Return the [X, Y] coordinate for the center point of the cell that contains the specified text.  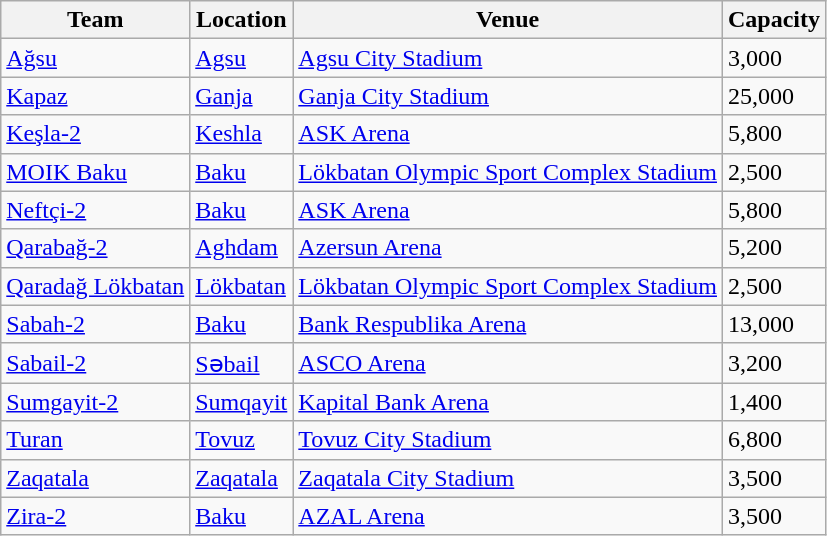
MOIK Baku [96, 172]
Keshla [242, 134]
Qaradağ Lökbatan [96, 286]
ASCO Arena [508, 363]
Səbail [242, 363]
Keşla-2 [96, 134]
Kapaz [96, 96]
Venue [508, 20]
Sumqayit [242, 402]
Kapital Bank Arena [508, 402]
3,000 [774, 58]
Capacity [774, 20]
Aghdam [242, 248]
Ağsu [96, 58]
Tovuz [242, 440]
Location [242, 20]
5,200 [774, 248]
Tovuz City Stadium [508, 440]
25,000 [774, 96]
Sumgayit-2 [96, 402]
Azersun Arena [508, 248]
Ganja [242, 96]
Neftçi-2 [96, 210]
13,000 [774, 324]
Turan [96, 440]
Lökbatan [242, 286]
1,400 [774, 402]
Bank Respublika Arena [508, 324]
Sabail-2 [96, 363]
3,200 [774, 363]
Qarabağ-2 [96, 248]
Sabah-2 [96, 324]
Agsu [242, 58]
6,800 [774, 440]
Ganja City Stadium [508, 96]
Team [96, 20]
Zaqatala City Stadium [508, 478]
Zira-2 [96, 516]
Agsu City Stadium [508, 58]
AZAL Arena [508, 516]
